Pinpoint the cell where the given text exists, returning its (x, y) midpoint coordinate. 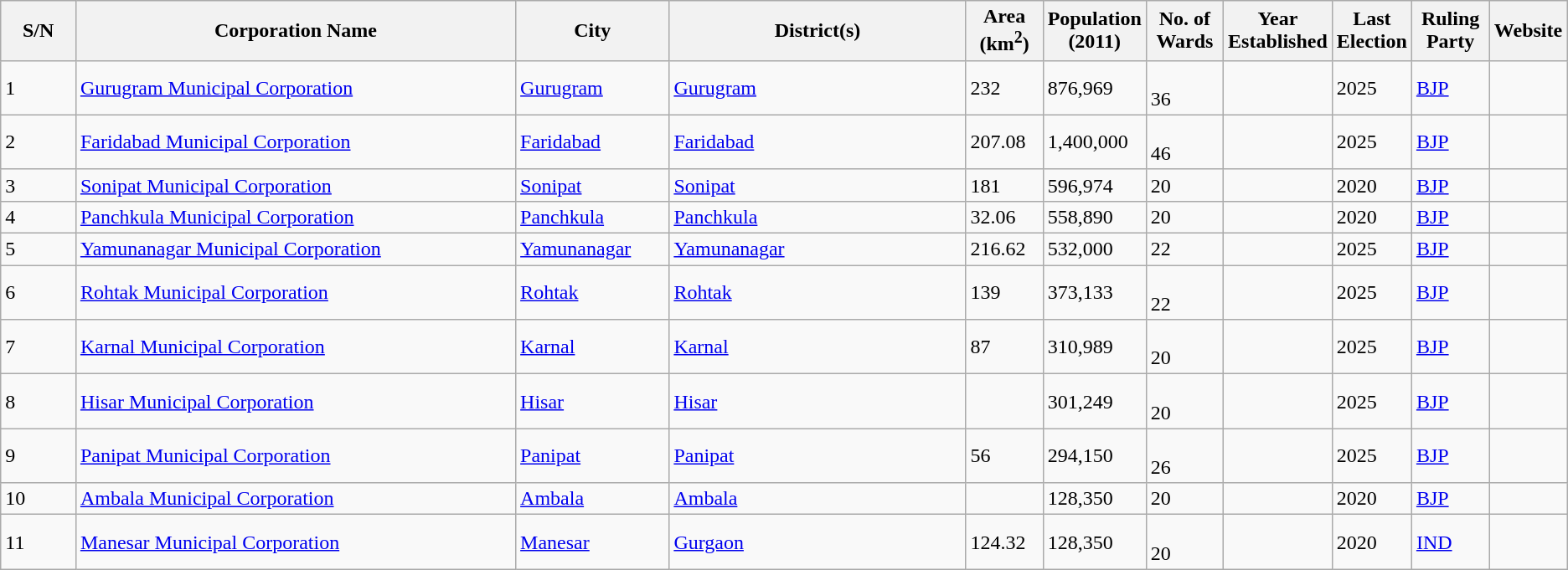
56 (1004, 455)
6 (39, 293)
4 (39, 217)
Karnal Municipal Corporation (295, 347)
District(s) (818, 31)
Panipat Municipal Corporation (295, 455)
558,890 (1094, 217)
7 (39, 347)
Sonipat Municipal Corporation (295, 185)
11 (39, 542)
Corporation Name (295, 31)
32.06 (1004, 217)
1,400,000 (1094, 142)
139 (1004, 293)
Gurugram Municipal Corporation (295, 87)
294,150 (1094, 455)
Ambala Municipal Corporation (295, 499)
373,133 (1094, 293)
2 (39, 142)
Rohtak Municipal Corporation (295, 293)
Yamunanagar Municipal Corporation (295, 249)
36 (1184, 87)
596,974 (1094, 185)
26 (1184, 455)
301,249 (1094, 402)
232 (1004, 87)
532,000 (1094, 249)
Population (2011) (1094, 31)
City (593, 31)
Panchkula Municipal Corporation (295, 217)
Ruling Party (1450, 31)
1 (39, 87)
Gurgaon (818, 542)
Hisar Municipal Corporation (295, 402)
181 (1004, 185)
207.08 (1004, 142)
310,989 (1094, 347)
Website (1528, 31)
Faridabad Municipal Corporation (295, 142)
Manesar (593, 542)
8 (39, 402)
No. of Wards (1184, 31)
S/N (39, 31)
9 (39, 455)
Last Election (1372, 31)
IND (1450, 542)
Area (km2) (1004, 31)
876,969 (1094, 87)
3 (39, 185)
124.32 (1004, 542)
Manesar Municipal Corporation (295, 542)
87 (1004, 347)
10 (39, 499)
Year Established (1278, 31)
5 (39, 249)
216.62 (1004, 249)
46 (1184, 142)
